Return the (X, Y) coordinate for the center point of the cell that contains the specified text.  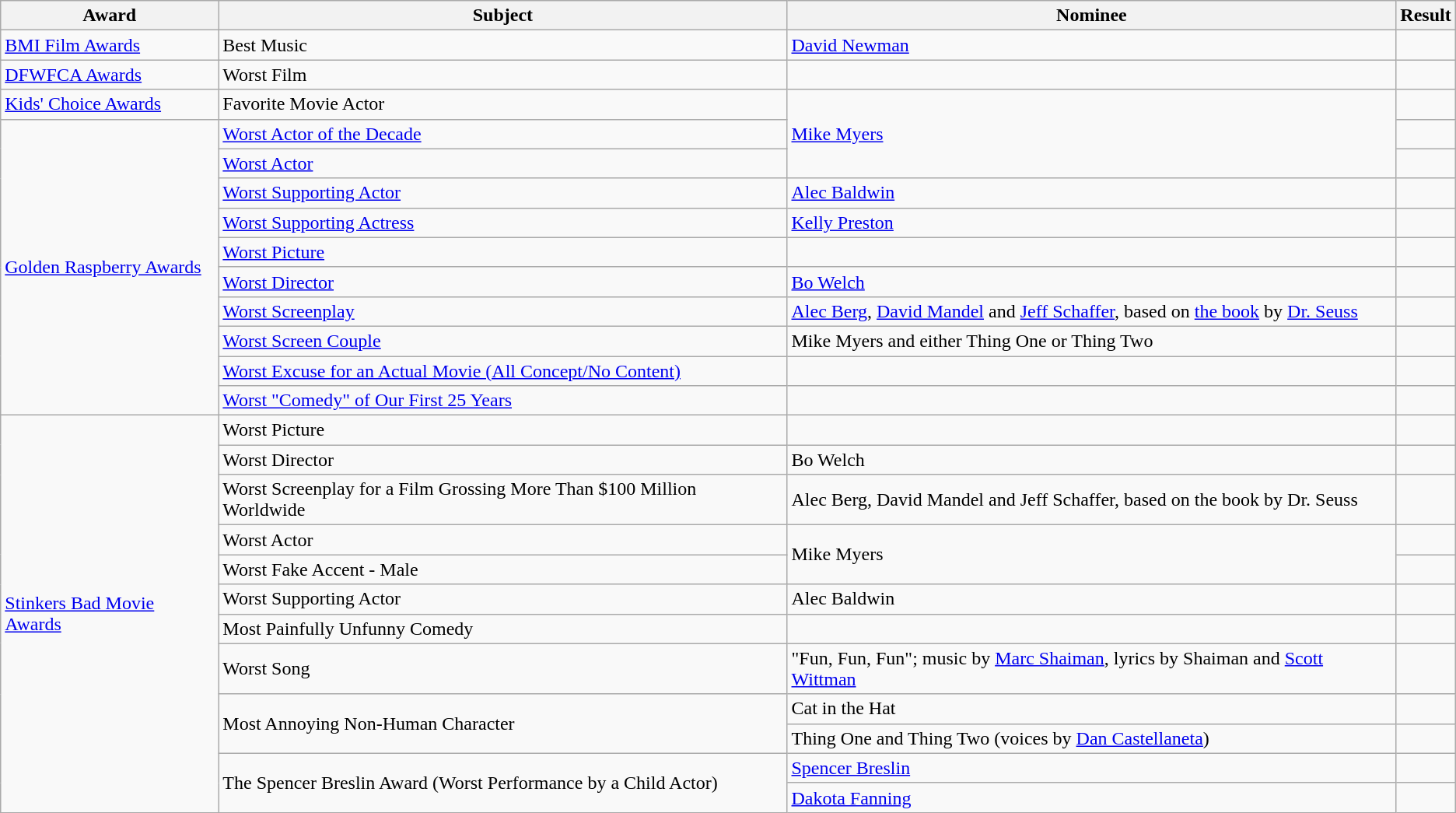
Worst Screen Couple (502, 341)
Most Annoying Non-Human Character (502, 724)
The Spencer Breslin Award (Worst Performance by a Child Actor) (502, 783)
"Fun, Fun, Fun"; music by Marc Shaiman, lyrics by Shaiman and Scott Wittman (1092, 669)
Worst Screenplay (502, 311)
Favorite Movie Actor (502, 104)
Nominee (1092, 16)
Subject (502, 16)
Worst Screenplay for a Film Grossing More Than $100 Million Worldwide (502, 499)
Cat in the Hat (1092, 709)
Worst Excuse for an Actual Movie (All Concept/No Content) (502, 371)
David Newman (1092, 45)
Worst Fake Accent - Male (502, 569)
Dakota Fanning (1092, 797)
Result (1426, 16)
Spencer Breslin (1092, 768)
Best Music (502, 45)
Golden Raspberry Awards (110, 268)
Most Painfully Unfunny Comedy (502, 629)
Thing One and Thing Two (voices by Dan Castellaneta) (1092, 738)
Award (110, 16)
Worst Song (502, 669)
Stinkers Bad Movie Awards (110, 615)
Kids' Choice Awards (110, 104)
BMI Film Awards (110, 45)
Mike Myers and either Thing One or Thing Two (1092, 341)
Worst "Comedy" of Our First 25 Years (502, 401)
Kelly Preston (1092, 223)
Worst Film (502, 75)
Worst Actor of the Decade (502, 134)
Worst Supporting Actress (502, 223)
DFWFCA Awards (110, 75)
